Identify which cell holds the provided text, then report its (X, Y) central coordinate. 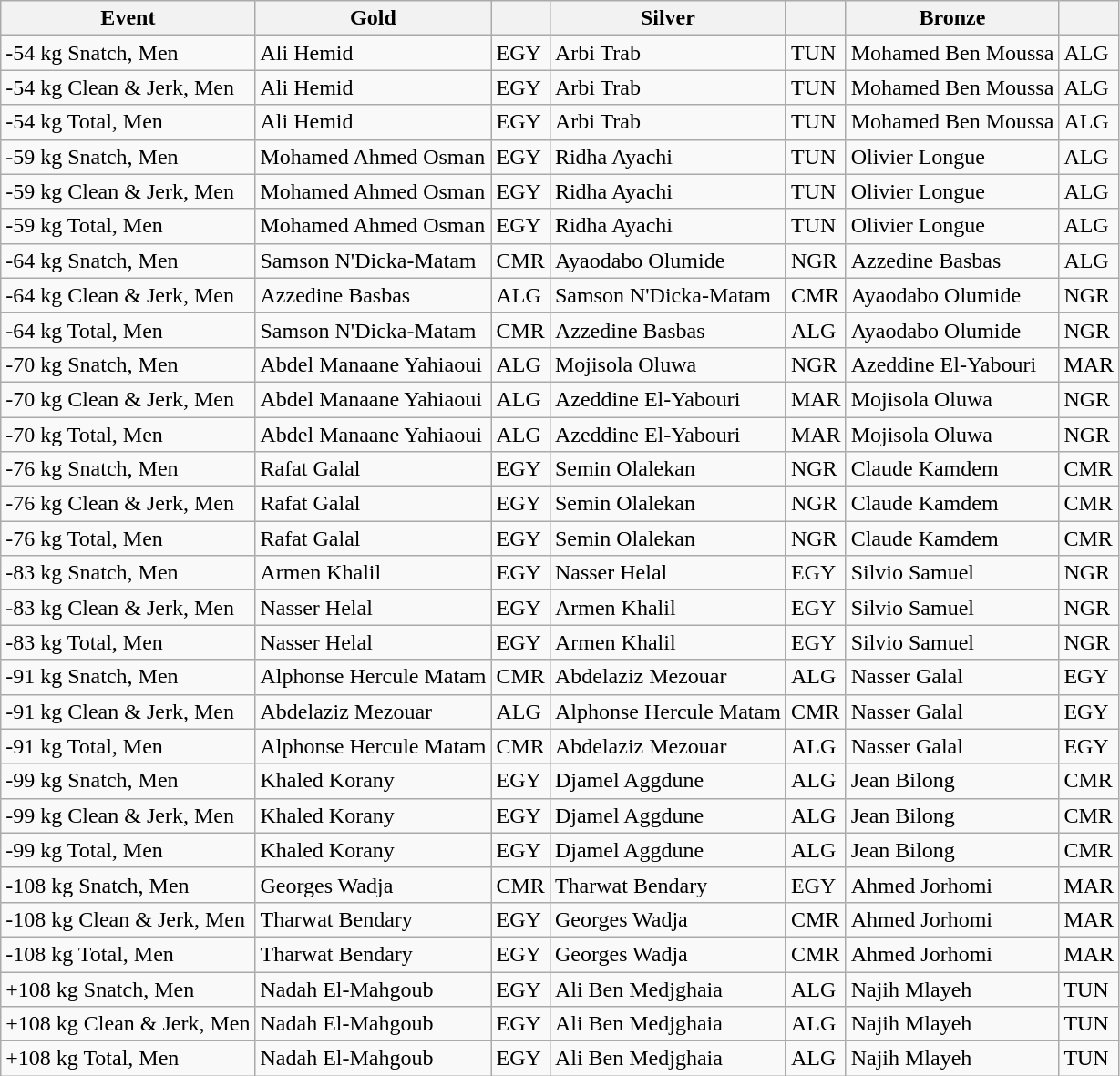
-99 kg Clean & Jerk, Men (128, 815)
-99 kg Snatch, Men (128, 781)
-70 kg Snatch, Men (128, 364)
-76 kg Total, Men (128, 538)
-108 kg Total, Men (128, 954)
+108 kg Clean & Jerk, Men (128, 1024)
-59 kg Total, Men (128, 226)
+108 kg Snatch, Men (128, 989)
-83 kg Total, Men (128, 642)
-99 kg Total, Men (128, 850)
-70 kg Total, Men (128, 435)
Silver (667, 18)
-83 kg Snatch, Men (128, 573)
Event (128, 18)
+108 kg Total, Men (128, 1059)
-70 kg Clean & Jerk, Men (128, 399)
Gold (374, 18)
-64 kg Total, Men (128, 330)
-91 kg Total, Men (128, 746)
-54 kg Total, Men (128, 122)
-54 kg Clean & Jerk, Men (128, 87)
-108 kg Clean & Jerk, Men (128, 919)
-76 kg Clean & Jerk, Men (128, 504)
-59 kg Snatch, Men (128, 157)
-59 kg Clean & Jerk, Men (128, 191)
Bronze (952, 18)
-54 kg Snatch, Men (128, 53)
-64 kg Snatch, Men (128, 261)
-64 kg Clean & Jerk, Men (128, 295)
-91 kg Clean & Jerk, Men (128, 712)
-108 kg Snatch, Men (128, 885)
-76 kg Snatch, Men (128, 469)
-83 kg Clean & Jerk, Men (128, 608)
-91 kg Snatch, Men (128, 677)
